Locate the cell with the specified text and output its (X, Y) center coordinate. 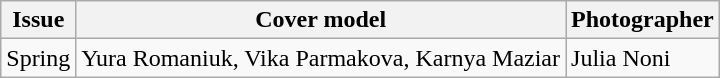
Issue (38, 20)
Photographer (643, 20)
Yura Romaniuk, Vika Parmakova, Karnya Maziar (321, 58)
Spring (38, 58)
Cover model (321, 20)
Julia Noni (643, 58)
